Scan for the cell matching the given text and deliver its [X, Y] coordinate at center. 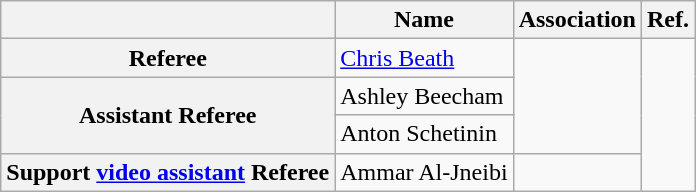
Chris Beath [424, 58]
Name [424, 20]
Support video assistant Referee [168, 172]
Ashley Beecham [424, 96]
Ammar Al-Jneibi [424, 172]
Assistant Referee [168, 115]
Ref. [668, 20]
Anton Schetinin [424, 134]
Referee [168, 58]
Association [577, 20]
